Provide the (X, Y) coordinate of the cell's center where the given text is located.  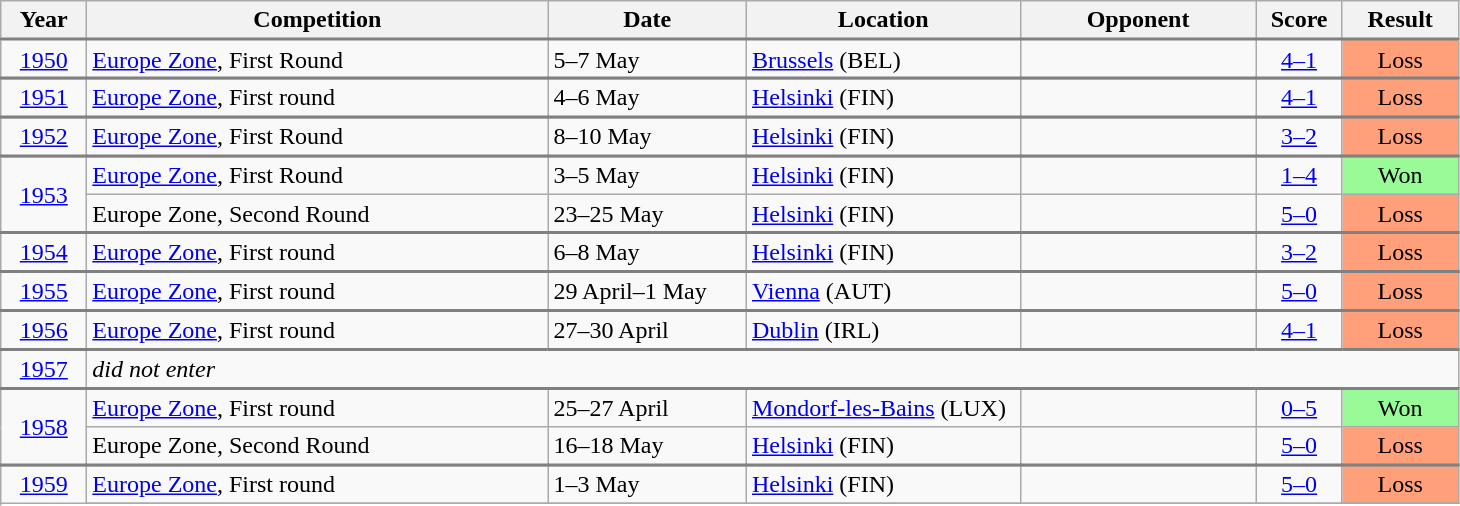
0–5 (1299, 408)
Dublin (IRL) (883, 330)
4–6 May (648, 98)
Competition (318, 20)
1956 (44, 330)
16–18 May (648, 446)
Vienna (AUT) (883, 292)
1955 (44, 292)
1–4 (1299, 176)
Year (44, 20)
Score (1299, 20)
did not enter (772, 368)
1959 (44, 484)
1954 (44, 252)
1953 (44, 194)
Result (1400, 20)
Opponent (1138, 20)
3–5 May (648, 176)
1950 (44, 60)
1958 (44, 426)
5–7 May (648, 60)
1957 (44, 368)
27–30 April (648, 330)
Mondorf-les-Bains (LUX) (883, 408)
1951 (44, 98)
6–8 May (648, 252)
23–25 May (648, 214)
Brussels (BEL) (883, 60)
1952 (44, 136)
25–27 April (648, 408)
1–3 May (648, 484)
8–10 May (648, 136)
Location (883, 20)
Date (648, 20)
29 April–1 May (648, 292)
